Locate the cell with the specified text and output its [x, y] center coordinate. 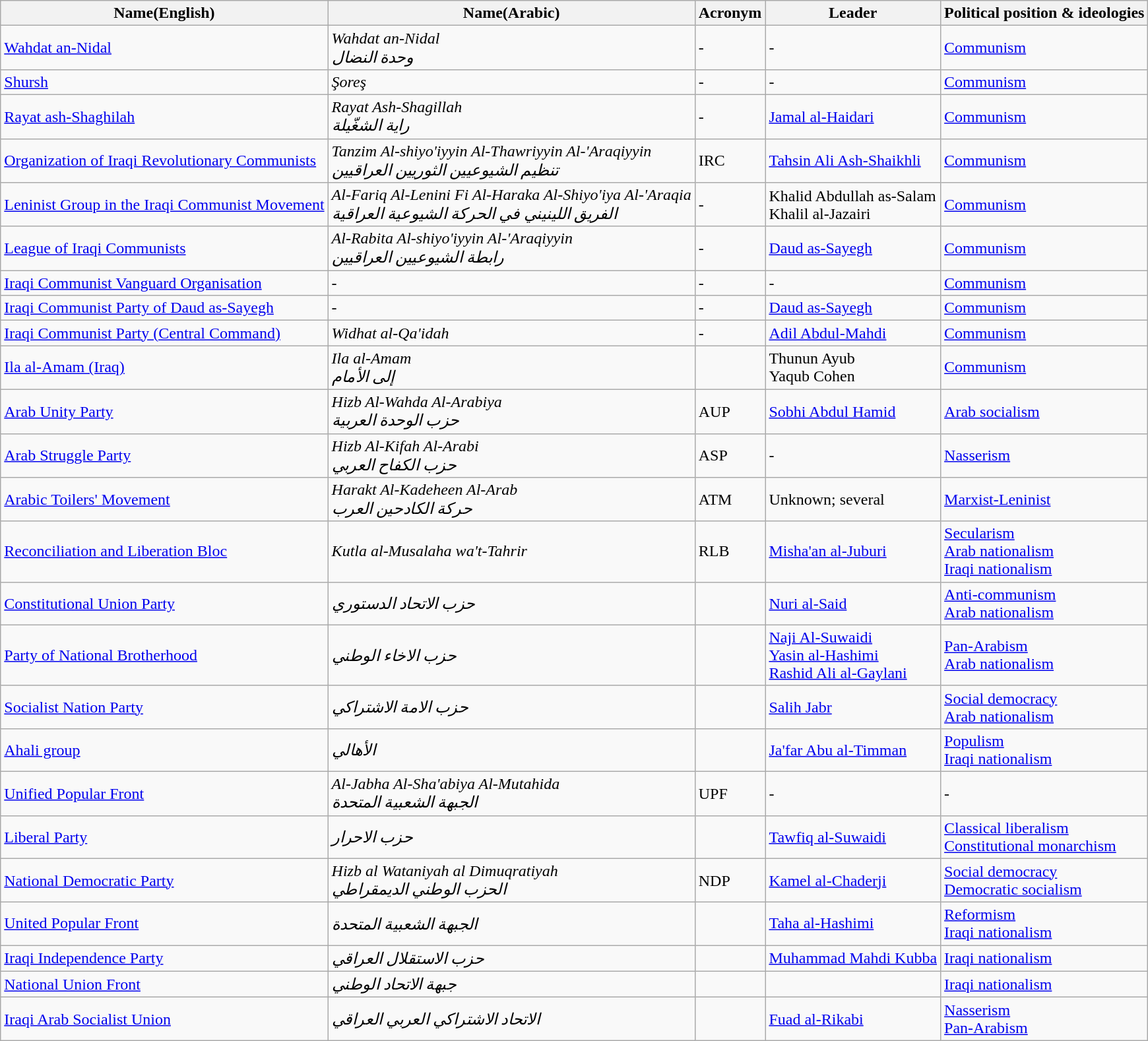
حزب الاحرار [511, 836]
Organization of Iraqi Revolutionary Communists [164, 161]
Wahdat an-Nidalوحدة النضال [511, 47]
Widhat al-Qa'idah [511, 333]
Social democracyDemocratic socialism [1044, 880]
حزب الامة الاشتراكي [511, 707]
Tanzim Al-shiyo'iyyin Al-Thawriyyin Al-'Araqiyyinتنظيم الشيوعيين الثوريين العراقيين [511, 161]
NasserismPan-Arabism [1044, 1019]
Tahsin Ali Ash-Shaikhli [853, 161]
Rayat Ash-Shagillahراية الشغّيلة [511, 116]
Socialist Nation Party [164, 707]
Pan-ArabismArab nationalism [1044, 655]
Party of National Brotherhood [164, 655]
ReformismIraqi nationalism [1044, 924]
National Democratic Party [164, 880]
Misha'an al-Juburi [853, 552]
Political position & ideologies [1044, 13]
Jamal al-Haidari [853, 116]
حزب الاستقلال العراقي [511, 959]
Hizb al Wataniyah al Dimuqratiyahالحزب الوطني الديمقراطي [511, 880]
الجبهة الشعبية المتحدة [511, 924]
Al-Jabha Al-Sha'abiya Al-Mutahidaالجبهة الشعبية المتحدة [511, 793]
Nuri al-Said [853, 603]
Iraqi Communist Party (Central Command) [164, 333]
Hizb Al-Wahda Al-Arabiyaحزب الوحدة العربية [511, 412]
Salih Jabr [853, 707]
Leader [853, 13]
PopulismIraqi nationalism [1044, 749]
الاتحاد الاشتراكي العربي العراقي [511, 1019]
Ila al-Amam (Iraq) [164, 368]
Rayat ash-Shaghilah [164, 116]
Fuad al-Rikabi [853, 1019]
Liberal Party [164, 836]
Iraqi Communist Vanguard Organisation [164, 283]
Arabic Toilers' Movement [164, 500]
ASP [730, 455]
Taha al-Hashimi [853, 924]
Leninist Group in the Iraqi Communist Movement [164, 205]
Arab Unity Party [164, 412]
United Popular Front [164, 924]
Anti-communismArab nationalism [1044, 603]
Marxist-Leninist [1044, 500]
Al-Rabita Al-shiyo'iyyin Al-'Araqiyyinرابطة الشيوعيين العراقيين [511, 248]
Iraqi Arab Socialist Union [164, 1019]
Wahdat an-Nidal [164, 47]
Reconciliation and Liberation Bloc [164, 552]
Al-Fariq Al-Lenini Fi Al-Haraka Al-Shiyo'iya Al-'Araqiaالفريق اللينيني في الحركة الشيوعية العراقية [511, 205]
Unified Popular Front [164, 793]
SecularismArab nationalismIraqi nationalism [1044, 552]
Shursh [164, 82]
حزب الاخاء الوطني [511, 655]
Kutla al-Musalaha wa't-Tahrir [511, 552]
Ila al-Amamإلى الأمام [511, 368]
حزب الاتحاد الدستوري [511, 603]
Muhammad Mahdi Kubba [853, 959]
Naji Al-SuwaidiYasin al-HashimiRashid Ali al-Gaylani [853, 655]
League of Iraqi Communists [164, 248]
IRC [730, 161]
RLB [730, 552]
Iraqi Communist Party of Daud as-Sayegh [164, 308]
Arab socialism [1044, 412]
Khalid Abdullah as-SalamKhalil al-Jazairi [853, 205]
Acronym [730, 13]
UPF [730, 793]
NDP [730, 880]
Social democracyArab nationalism [1044, 707]
ATM [730, 500]
Şoreş [511, 82]
Tawfiq al-Suwaidi [853, 836]
Sobhi Abdul Hamid [853, 412]
Harakt Al-Kadeheen Al-Arabحركة الكادحين العرب [511, 500]
Unknown; several [853, 500]
Kamel al-Chaderji [853, 880]
Thunun AyubYaqub Cohen [853, 368]
Classical liberalismConstitutional monarchism [1044, 836]
Nasserism [1044, 455]
Arab Struggle Party [164, 455]
Hizb Al-Kifah Al-Arabiحزب الكفاح العربي [511, 455]
AUP [730, 412]
Adil Abdul-Mahdi [853, 333]
Ahali group [164, 749]
الأهالي [511, 749]
جبهة الاتحاد الوطني [511, 984]
Iraqi Independence Party [164, 959]
Name(Arabic) [511, 13]
Ja'far Abu al-Timman [853, 749]
Name(English) [164, 13]
Constitutional Union Party [164, 603]
National Union Front [164, 984]
